Find where the given text appears and provide that cell's center as [X, Y] coordinate. 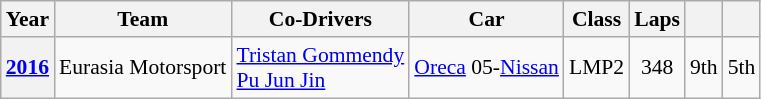
5th [742, 68]
9th [704, 68]
Eurasia Motorsport [142, 68]
LMP2 [596, 68]
348 [657, 68]
Laps [657, 19]
Tristan Gommendy Pu Jun Jin [320, 68]
Class [596, 19]
Car [486, 19]
Year [28, 19]
Oreca 05-Nissan [486, 68]
2016 [28, 68]
Team [142, 19]
Co-Drivers [320, 19]
